For the text-containing cell, return its midpoint in [x, y] coordinate format. 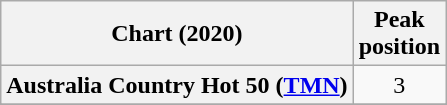
3 [399, 85]
Chart (2020) [177, 34]
Australia Country Hot 50 (TMN) [177, 85]
Peakposition [399, 34]
